Return [x, y] of the center of cell containing provided text 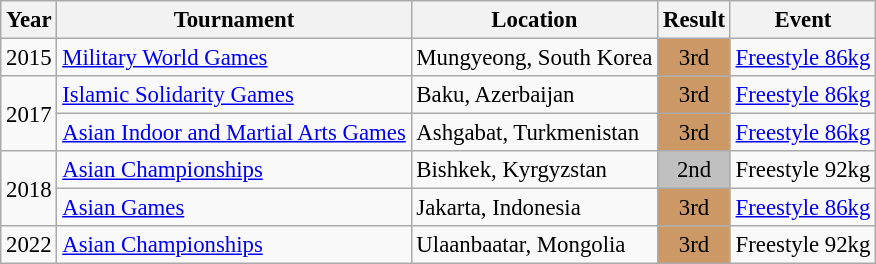
Event [802, 20]
Result [694, 20]
Ulaanbaatar, Mongolia [534, 245]
2018 [29, 188]
2017 [29, 114]
Year [29, 20]
Bishkek, Kyrgyzstan [534, 170]
Islamic Solidarity Games [234, 95]
Jakarta, Indonesia [534, 208]
2022 [29, 245]
2nd [694, 170]
Asian Games [234, 208]
Tournament [234, 20]
2015 [29, 58]
Location [534, 20]
Baku, Azerbaijan [534, 95]
Military World Games [234, 58]
Asian Indoor and Martial Arts Games [234, 133]
Mungyeong, South Korea [534, 58]
Ashgabat, Turkmenistan [534, 133]
